Detect which cell encompasses the target text, then output its [X, Y] center coordinate. 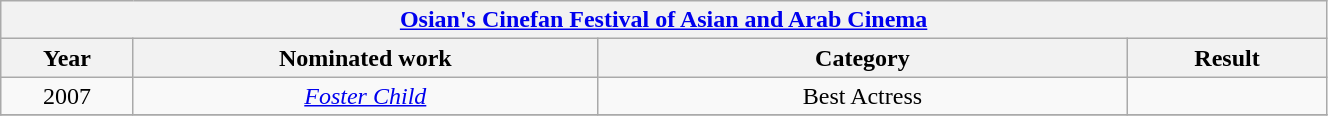
2007 [68, 96]
Result [1228, 58]
Category [862, 58]
Foster Child [365, 96]
Best Actress [862, 96]
Osian's Cinefan Festival of Asian and Arab Cinema [664, 20]
Year [68, 58]
Nominated work [365, 58]
